Locate the cell with the specified text and output its [x, y] center coordinate. 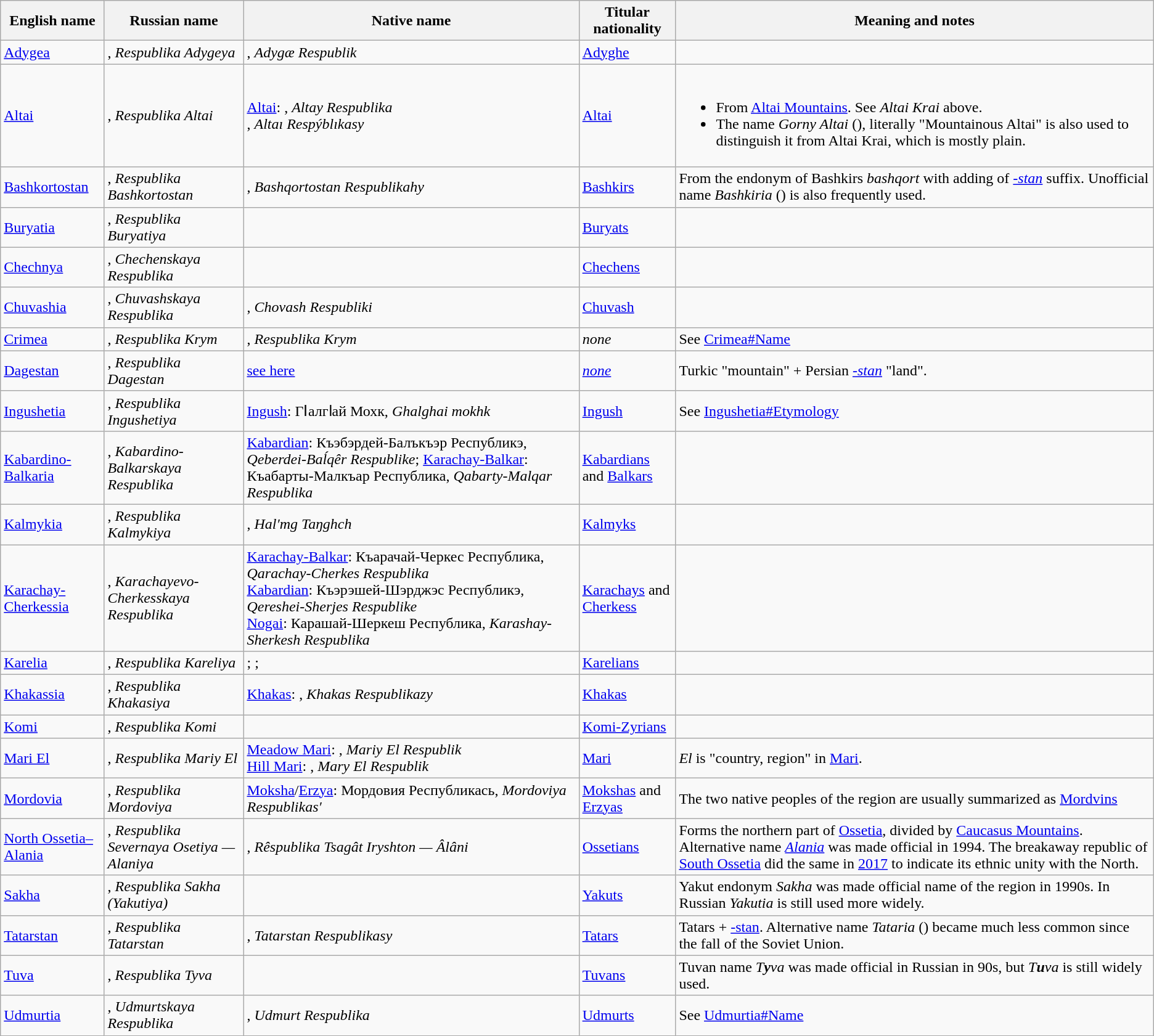
Mari El [52, 758]
, Respublika Dagestan [174, 371]
Komi [52, 727]
Kalmyks [628, 524]
Ingush: ГӀалгӏай Мохк, Ghalghai mokhk [411, 410]
, Respublika Mariy El [174, 758]
, Hal′mg Taŋghch [411, 524]
, Respublika Sakha (Yakutiya) [174, 895]
Khakassia [52, 695]
see here [411, 371]
Mordovia [52, 799]
Adyghe [628, 52]
North Ossetia–Alania [52, 847]
, Udmurtskaya Respublika [174, 1016]
Adygea [52, 52]
Kabardian: Къэбэрдей-Балъкъэр Республикэ, Qeberdei-Baĺqêr Respublike; Karachay-Balkar: Къабарты-Малкъар Республика, Qabarty-Malqar Respublika [411, 467]
Titular nationality [628, 21]
From the endonym of Bashkirs bashqort with adding of -stan suffix. Unofficial name Bashkiria () is also frequently used. [915, 187]
, Respublika Tatarstan [174, 936]
, Bashqortostan Respublikahy [411, 187]
, Respublika Mordoviya [174, 799]
Russian name [174, 21]
Bashkortostan [52, 187]
, Kabardino-Balkarskaya Respublika [174, 467]
Mokshas and Erzyas [628, 799]
See Udmurtia#Name [915, 1016]
Khakas [628, 695]
Tuvans [628, 975]
Bashkirs [628, 187]
Native name [411, 21]
Kabardians and Balkars [628, 467]
Tatars [628, 936]
Yakut endonym Sakha was made official name of the region in 1990s. In Russian Yakutia is still used more widely. [915, 895]
, Chechenskaya Respublika [174, 267]
, Respublika Ingushetiya [174, 410]
, Respublika Buryatiya [174, 227]
Karachays and Cherkess [628, 598]
, Udmurt Respublika [411, 1016]
, Tatarstan Respublikasy [411, 936]
Udmurtia [52, 1016]
Karachay-Cherkessia [52, 598]
, Chuvashskaya Respublika [174, 307]
Moksha/Erzya: Мордовия Республикась, Mordoviya Respublikas′ [411, 799]
, Respublika Kalmykiya [174, 524]
Ossetians [628, 847]
See Crimea#Name [915, 339]
Ingushetia [52, 410]
Karelia [52, 663]
, Rêspublika Tsagât Iryshton — Âlâni [411, 847]
English name [52, 21]
Ingush [628, 410]
Tatarstan [52, 936]
Chechens [628, 267]
, Respublika Adygeya [174, 52]
Udmurts [628, 1016]
Chuvash [628, 307]
, Respublika Kareliya [174, 663]
See Ingushetia#Etymology [915, 410]
; ; [411, 663]
Kabardino-Balkaria [52, 467]
Yakuts [628, 895]
Chuvashia [52, 307]
Sakha [52, 895]
El is "country, region" in Mari. [915, 758]
Mari [628, 758]
Karelians [628, 663]
, Respublika Khakasiya [174, 695]
Crimea [52, 339]
, Respublika Komi [174, 727]
Dagestan [52, 371]
Meadow Mari: , Mariy El RespublikHill Mari: , Mary El Respublik [411, 758]
Khakas: , Khakas Respublikazy [411, 695]
Tatars + -stan. Alternative name Tataria () became much less common since the fall of the Soviet Union. [915, 936]
Altai: , Altay Respublika, Altaı Respýblıkasy [411, 116]
The two native peoples of the region are usually summarized as Mordvins [915, 799]
Komi-Zyrians [628, 727]
, Karachayevo-Cherkesskaya Respublika [174, 598]
, Respublika Bashkortostan [174, 187]
Kalmykia [52, 524]
Tuva [52, 975]
, Respublika Severnaya Osetiya — Alaniya [174, 847]
Buryats [628, 227]
Tuvan name Tyva was made official in Russian in 90s, but Tuva is still widely used. [915, 975]
, Respublika Altai [174, 116]
Turkic "mountain" + Persian -stan "land". [915, 371]
Chechnya [52, 267]
, Chovash Respubliki [411, 307]
, Adygæ Respublik [411, 52]
, Respublika Tyva [174, 975]
Buryatia [52, 227]
Meaning and notes [915, 21]
